Detect which cell encompasses the target text, then output its (x, y) center coordinate. 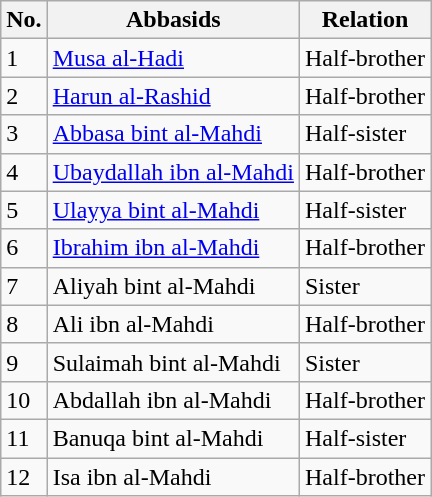
6 (24, 248)
8 (24, 324)
Ulayya bint al-Mahdi (173, 210)
5 (24, 210)
Sulaimah bint al-Mahdi (173, 362)
Ibrahim ibn al-Mahdi (173, 248)
Aliyah bint al-Mahdi (173, 286)
Relation (364, 20)
2 (24, 96)
9 (24, 362)
3 (24, 134)
Abdallah ibn al-Mahdi (173, 400)
Abbasa bint al-Mahdi (173, 134)
Musa al-Hadi (173, 58)
10 (24, 400)
4 (24, 172)
Isa ibn al-Mahdi (173, 477)
11 (24, 438)
Harun al-Rashid (173, 96)
1 (24, 58)
Banuqa bint al-Mahdi (173, 438)
12 (24, 477)
Ubaydallah ibn al-Mahdi (173, 172)
7 (24, 286)
No. (24, 20)
Ali ibn al-Mahdi (173, 324)
Abbasids (173, 20)
